Locate the cell with the specified text and output its (x, y) center coordinate. 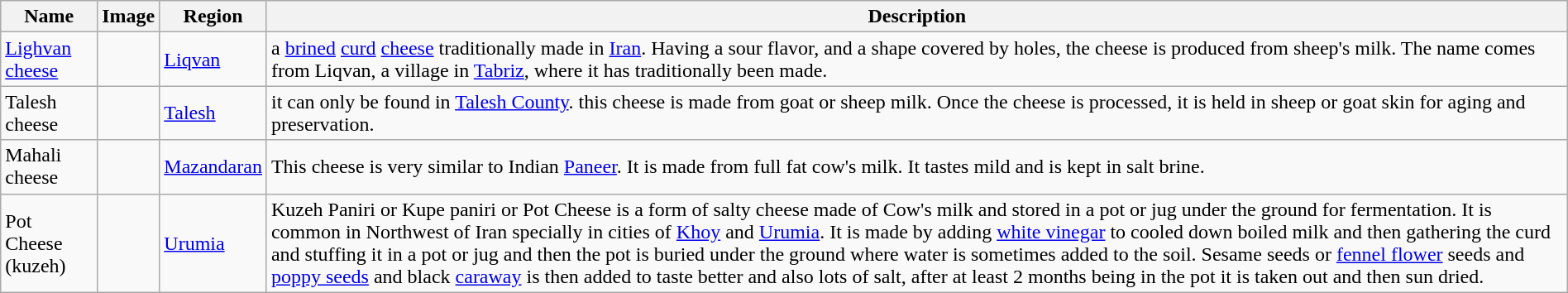
Description (916, 17)
Lighvan cheese (50, 60)
Talesh cheese (50, 113)
Mazandaran (213, 167)
Region (213, 17)
Talesh (213, 113)
Liqvan (213, 60)
Urumia (213, 243)
Mahali cheese (50, 167)
Name (50, 17)
Pot Cheese (kuzeh) (50, 243)
This cheese is very similar to Indian Paneer. It is made from full fat cow's milk. It tastes mild and is kept in salt brine. (916, 167)
Image (129, 17)
